Locate the cell with the specified text and output its [X, Y] center coordinate. 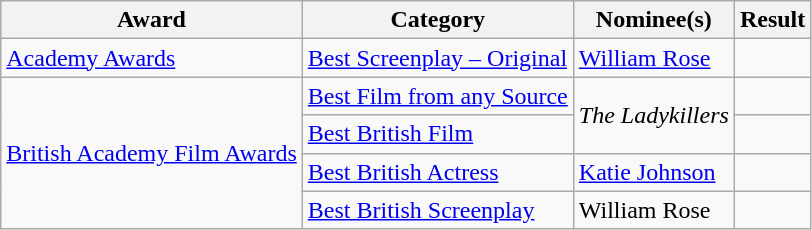
Best Screenplay – Original [438, 58]
Best Film from any Source [438, 96]
Best British Film [438, 134]
Nominee(s) [654, 20]
British Academy Film Awards [152, 153]
Category [438, 20]
Award [152, 20]
The Ladykillers [654, 115]
Result [772, 20]
Best British Screenplay [438, 210]
Best British Actress [438, 172]
Katie Johnson [654, 172]
Academy Awards [152, 58]
